Scan for the cell matching the given text and deliver its [X, Y] coordinate at center. 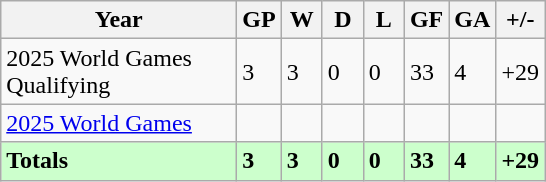
Year [119, 20]
2025 World Games Qualifying [119, 72]
GF [426, 20]
D [342, 20]
L [384, 20]
+/- [520, 20]
2025 World Games [119, 123]
GP [259, 20]
W [302, 20]
Totals [119, 161]
GA [472, 20]
